Scan for the cell matching the given text and deliver its (x, y) coordinate at center. 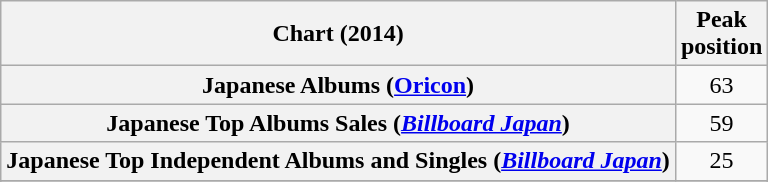
59 (721, 123)
63 (721, 85)
Japanese Top Albums Sales (Billboard Japan) (338, 123)
Japanese Top Independent Albums and Singles (Billboard Japan) (338, 161)
Chart (2014) (338, 34)
Peakposition (721, 34)
25 (721, 161)
Japanese Albums (Oricon) (338, 85)
